Detect which cell encompasses the target text, then output its [x, y] center coordinate. 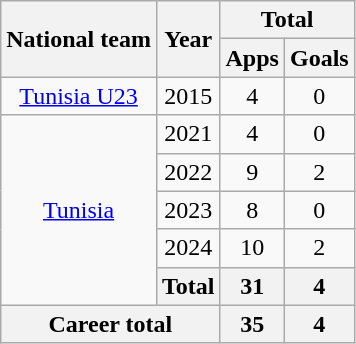
9 [252, 172]
2021 [188, 134]
31 [252, 286]
Tunisia U23 [79, 96]
10 [252, 248]
Goals [319, 58]
2022 [188, 172]
National team [79, 39]
Year [188, 39]
2024 [188, 248]
35 [252, 324]
Career total [110, 324]
8 [252, 210]
2023 [188, 210]
Apps [252, 58]
Tunisia [79, 210]
2015 [188, 96]
